Locate the cell with the specified text and output its [x, y] center coordinate. 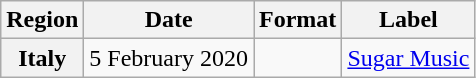
Italy [42, 58]
Date [169, 20]
5 February 2020 [169, 58]
Region [42, 20]
Format [298, 20]
Label [408, 20]
Sugar Music [408, 58]
